Pinpoint the cell where the given text exists, returning its (x, y) midpoint coordinate. 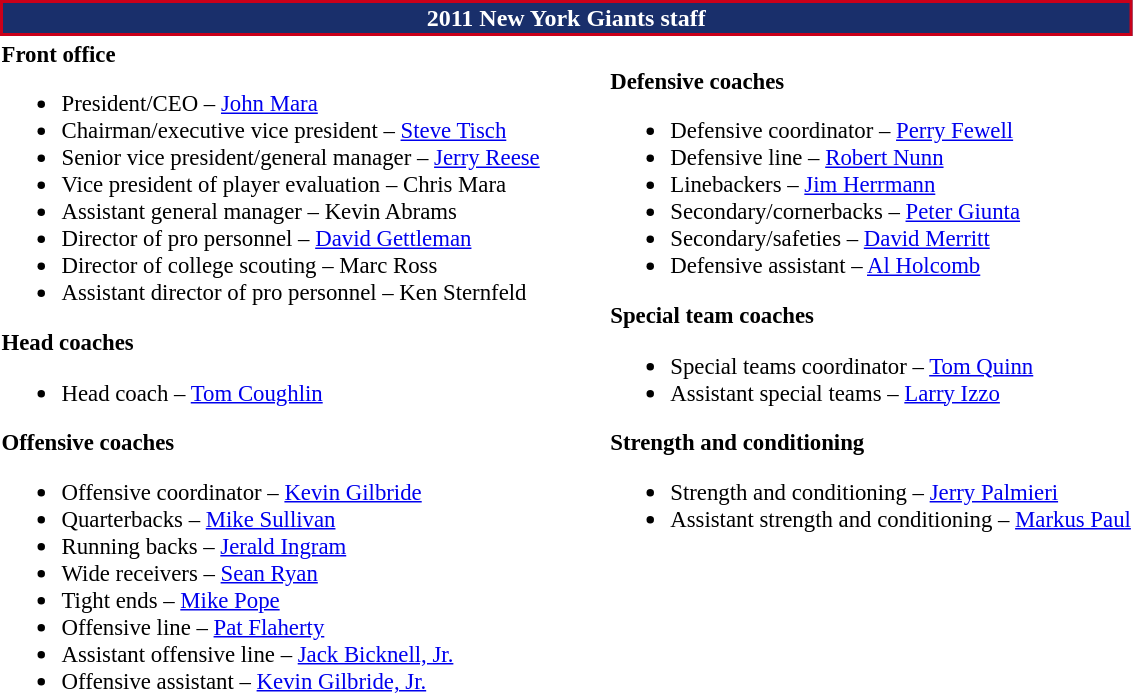
2011 New York Giants staff (566, 18)
